Determine the (x, y) coordinate at the center of the cell enclosing the given text.  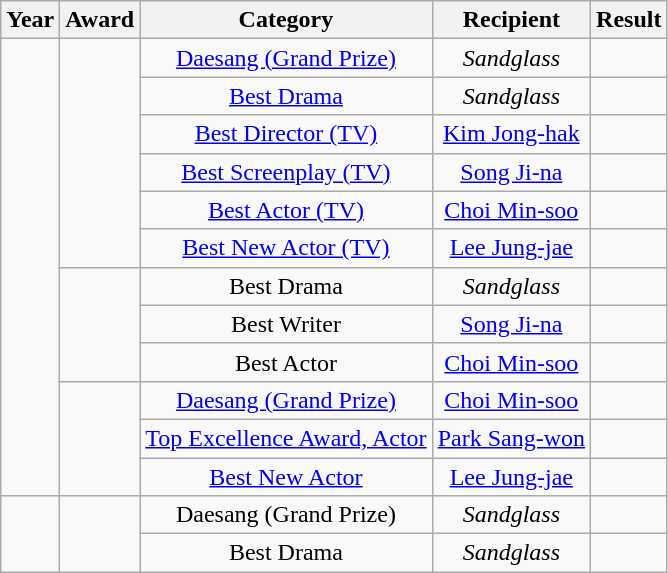
Best Director (TV) (286, 134)
Top Excellence Award, Actor (286, 438)
Category (286, 20)
Kim Jong-hak (511, 134)
Park Sang-won (511, 438)
Best New Actor (TV) (286, 248)
Best Screenplay (TV) (286, 172)
Year (30, 20)
Best Writer (286, 324)
Award (100, 20)
Result (629, 20)
Best New Actor (286, 477)
Recipient (511, 20)
Best Actor (286, 362)
Best Actor (TV) (286, 210)
